Scan for the cell matching the given text and deliver its [X, Y] coordinate at center. 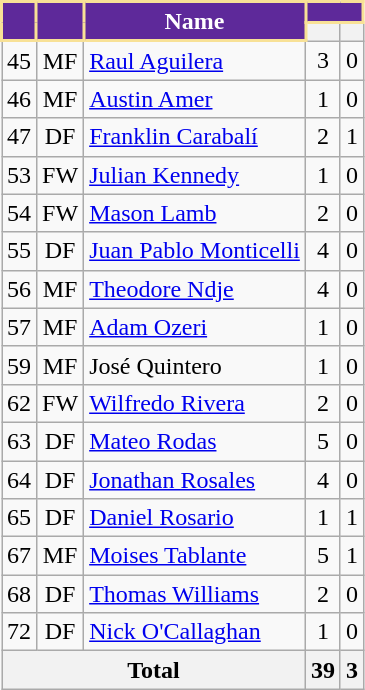
Total [154, 670]
45 [20, 60]
Moises Tablante [195, 556]
65 [20, 518]
53 [20, 175]
Juan Pablo Monticelli [195, 251]
54 [20, 213]
57 [20, 327]
67 [20, 556]
47 [20, 137]
64 [20, 479]
Mateo Rodas [195, 441]
José Quintero [195, 365]
59 [20, 365]
Franklin Carabalí [195, 137]
Austin Amer [195, 99]
Nick O'Callaghan [195, 632]
Name [195, 22]
55 [20, 251]
Adam Ozeri [195, 327]
Thomas Williams [195, 594]
39 [322, 670]
Julian Kennedy [195, 175]
Daniel Rosario [195, 518]
Jonathan Rosales [195, 479]
68 [20, 594]
Mason Lamb [195, 213]
46 [20, 99]
Wilfredo Rivera [195, 403]
72 [20, 632]
62 [20, 403]
63 [20, 441]
56 [20, 289]
Theodore Ndje [195, 289]
Raul Aguilera [195, 60]
